From the cell containing the given text, extract its center point as (x, y) coordinate. 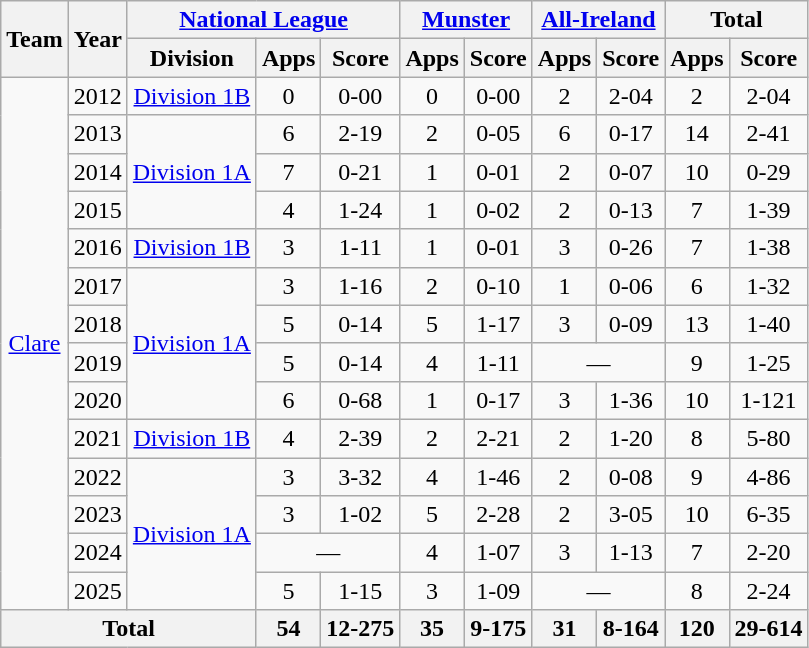
0-21 (360, 172)
6-35 (768, 515)
Munster (466, 20)
9-175 (498, 629)
1-17 (498, 324)
2-41 (768, 134)
5-80 (768, 438)
1-25 (768, 362)
31 (564, 629)
1-15 (360, 591)
1-24 (360, 210)
2012 (98, 96)
35 (432, 629)
0-02 (498, 210)
2022 (98, 477)
0-10 (498, 286)
0-09 (631, 324)
2023 (98, 515)
2013 (98, 134)
14 (697, 134)
0-13 (631, 210)
1-40 (768, 324)
13 (697, 324)
2025 (98, 591)
2-21 (498, 438)
1-121 (768, 400)
0-26 (631, 248)
1-20 (631, 438)
Clare (35, 344)
0-05 (498, 134)
3-05 (631, 515)
1-16 (360, 286)
2-24 (768, 591)
1-39 (768, 210)
2018 (98, 324)
0-29 (768, 172)
Year (98, 39)
1-13 (631, 553)
2015 (98, 210)
2-39 (360, 438)
2-28 (498, 515)
1-07 (498, 553)
1-32 (768, 286)
0-07 (631, 172)
0-08 (631, 477)
29-614 (768, 629)
All-Ireland (598, 20)
4-86 (768, 477)
0-06 (631, 286)
2020 (98, 400)
2019 (98, 362)
Division (192, 58)
1-46 (498, 477)
2017 (98, 286)
3-32 (360, 477)
1-02 (360, 515)
2024 (98, 553)
1-38 (768, 248)
8-164 (631, 629)
2-19 (360, 134)
1-36 (631, 400)
54 (288, 629)
National League (264, 20)
0-68 (360, 400)
2014 (98, 172)
2-20 (768, 553)
1-09 (498, 591)
2016 (98, 248)
12-275 (360, 629)
2021 (98, 438)
Team (35, 39)
120 (697, 629)
